Search for the cell housing the specified text and yield its (x, y) center coordinate. 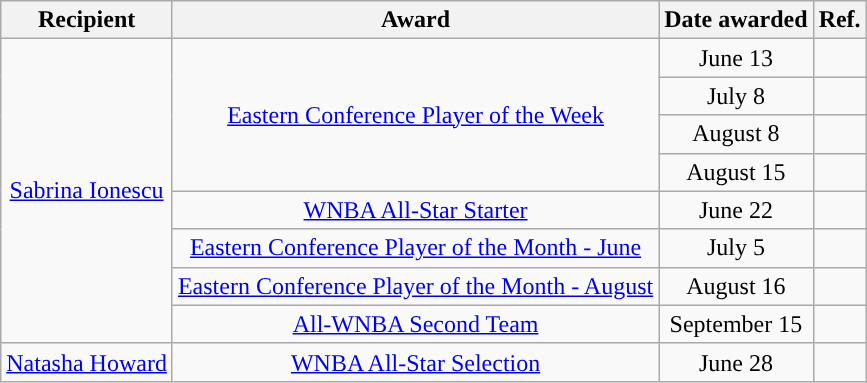
August 8 (736, 134)
June 22 (736, 210)
WNBA All-Star Starter (415, 210)
September 15 (736, 324)
Recipient (87, 20)
July 8 (736, 96)
Eastern Conference Player of the Month - June (415, 248)
June 13 (736, 58)
Sabrina Ionescu (87, 191)
Eastern Conference Player of the Week (415, 115)
July 5 (736, 248)
WNBA All-Star Selection (415, 362)
August 15 (736, 172)
All-WNBA Second Team (415, 324)
Award (415, 20)
Eastern Conference Player of the Month - August (415, 286)
August 16 (736, 286)
Natasha Howard (87, 362)
June 28 (736, 362)
Date awarded (736, 20)
Ref. (840, 20)
